From the cell containing the given text, extract its center point as [x, y] coordinate. 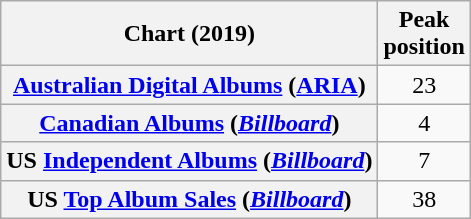
Canadian Albums (Billboard) [190, 123]
US Independent Albums (Billboard) [190, 161]
23 [424, 85]
7 [424, 161]
Chart (2019) [190, 34]
Australian Digital Albums (ARIA) [190, 85]
US Top Album Sales (Billboard) [190, 199]
Peakposition [424, 34]
4 [424, 123]
38 [424, 199]
